Scan for the cell matching the given text and deliver its (X, Y) coordinate at center. 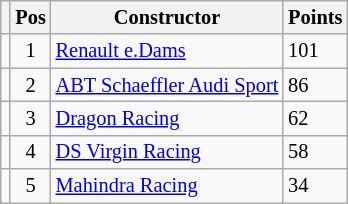
1 (30, 51)
Pos (30, 17)
4 (30, 152)
5 (30, 186)
101 (315, 51)
Renault e.Dams (168, 51)
86 (315, 85)
58 (315, 152)
Constructor (168, 17)
Mahindra Racing (168, 186)
Dragon Racing (168, 118)
3 (30, 118)
DS Virgin Racing (168, 152)
62 (315, 118)
Points (315, 17)
ABT Schaeffler Audi Sport (168, 85)
34 (315, 186)
2 (30, 85)
